Pinpoint the cell where the given text exists, returning its [x, y] midpoint coordinate. 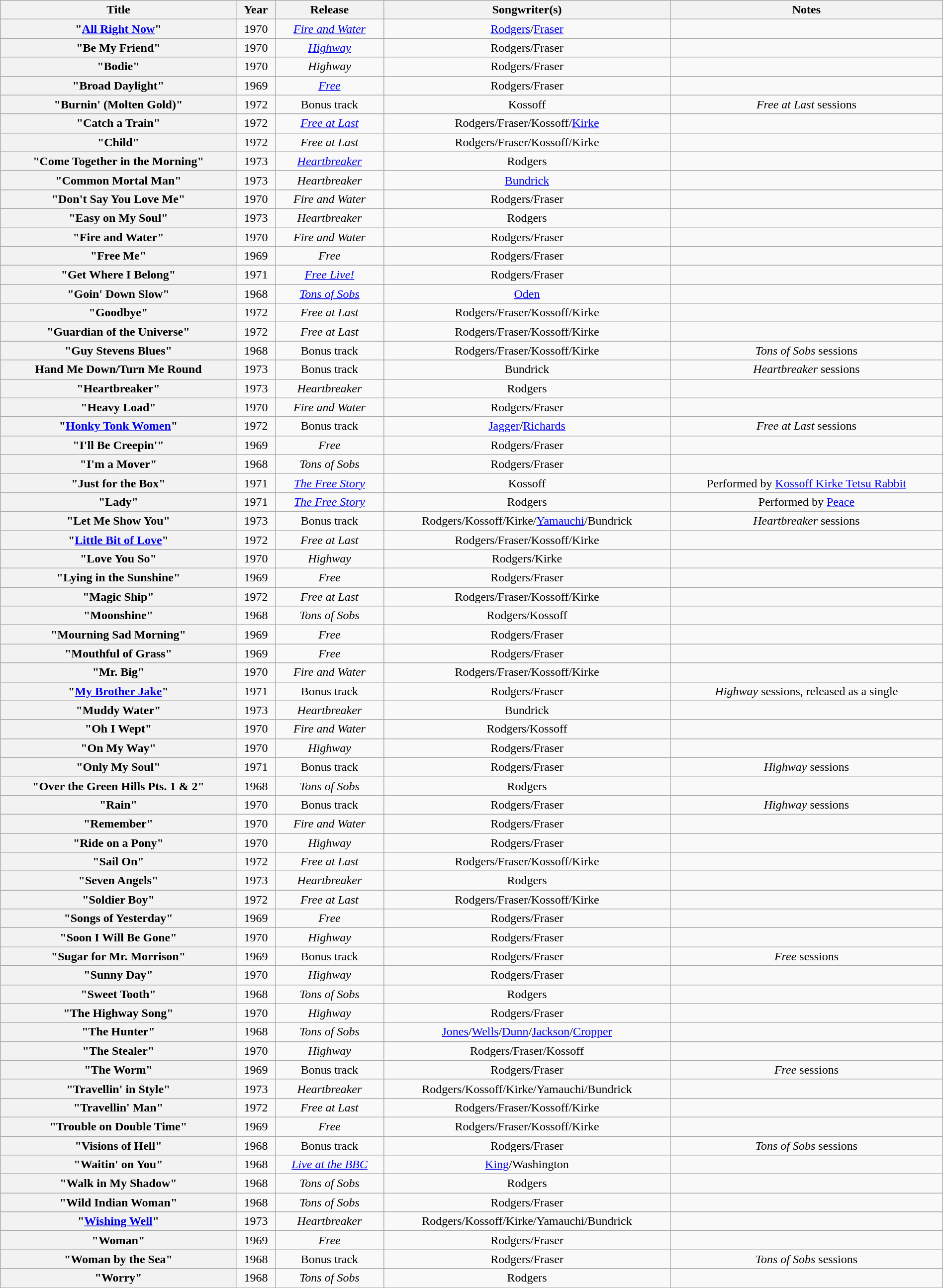
"Let Me Show You" [118, 521]
"Bodie" [118, 67]
"Be My Friend" [118, 48]
"Get Where I Belong" [118, 275]
"Travellin' in Style" [118, 1089]
"Soldier Boy" [118, 900]
"Burnin' (Molten Gold)" [118, 104]
Jagger/Richards [527, 426]
"Muddy Water" [118, 710]
Oden [527, 294]
"Mouthful of Grass" [118, 653]
"The Stealer" [118, 1051]
"Catch a Train" [118, 123]
"I'll Be Creepin'" [118, 445]
"Little Bit of Love" [118, 540]
"Broad Daylight" [118, 86]
Notes [807, 10]
"Sunny Day" [118, 975]
"Lying in the Sunshine" [118, 578]
"Fire and Water" [118, 237]
"Only My Soul" [118, 767]
"Child" [118, 142]
"Sweet Tooth" [118, 994]
"Heavy Load" [118, 407]
"Soon I Will Be Gone" [118, 937]
"Mourning Sad Morning" [118, 635]
Performed by Kossoff Kirke Tetsu Rabbit [807, 483]
"All Right Now" [118, 29]
Rodgers/Kirke [527, 559]
"Worry" [118, 1278]
"Easy on My Soul" [118, 218]
"Seven Angels" [118, 881]
"The Worm" [118, 1070]
Rodgers/Fraser/Kossoff [527, 1051]
"Honky Tonk Women" [118, 426]
"Love You So" [118, 559]
"Magic Ship" [118, 597]
"Common Mortal Man" [118, 180]
Performed by Peace [807, 502]
"Heartbreaker" [118, 388]
"Woman" [118, 1240]
Hand Me Down/Turn Me Round [118, 369]
"I'm a Mover" [118, 464]
"Trouble on Double Time" [118, 1126]
"Goin' Down Slow" [118, 294]
Songwriter(s) [527, 10]
"Mr. Big" [118, 672]
"Goodbye" [118, 313]
"Travellin' Man" [118, 1107]
Free Live! [330, 275]
"Songs of Yesterday" [118, 919]
Live at the BBC [330, 1165]
"Oh I Wept" [118, 729]
"Waitin' on You" [118, 1165]
"Don't Say You Love Me" [118, 199]
"Lady" [118, 502]
"Moonshine" [118, 616]
"On My Way" [118, 748]
Jones/Wells/Dunn/Jackson/Cropper [527, 1032]
"The Highway Song" [118, 1013]
Release [330, 10]
"Walk in My Shadow" [118, 1184]
"Woman by the Sea" [118, 1259]
"Guardian of the Universe" [118, 332]
Title [118, 10]
"Come Together in the Morning" [118, 161]
"Sail On" [118, 862]
"My Brother Jake" [118, 691]
Highway sessions, released as a single [807, 691]
"Guy Stevens Blues" [118, 351]
"Sugar for Mr. Morrison" [118, 956]
King/Washington [527, 1165]
"Free Me" [118, 256]
"Just for the Box" [118, 483]
"Visions of Hell" [118, 1145]
"Remember" [118, 824]
"Wishing Well" [118, 1221]
"Wild Indian Woman" [118, 1202]
"Rain" [118, 805]
"The Hunter" [118, 1032]
"Ride on a Pony" [118, 843]
"Over the Green Hills Pts. 1 & 2" [118, 786]
Year [256, 10]
